From the cell containing the given text, extract its center point as [x, y] coordinate. 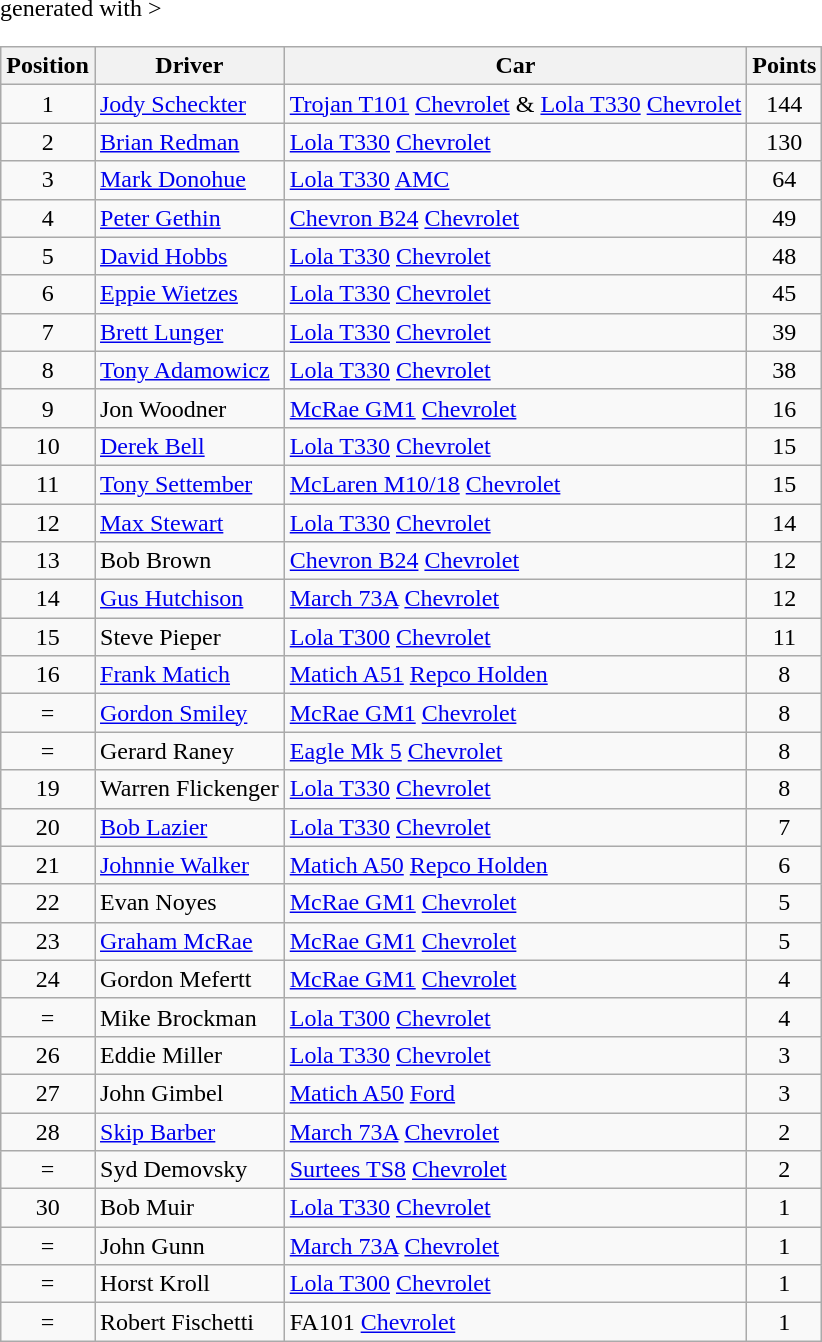
John Gimbel [189, 1093]
Tony Settember [189, 484]
Eppie Wietzes [189, 294]
30 [48, 1208]
Skip Barber [189, 1131]
Gerard Raney [189, 751]
Johnnie Walker [189, 865]
Derek Bell [189, 446]
130 [784, 142]
Driver [189, 66]
Gordon Smiley [189, 713]
45 [784, 294]
Robert Fischetti [189, 1322]
28 [48, 1131]
Graham McRae [189, 941]
48 [784, 256]
22 [48, 903]
Tony Adamowicz [189, 370]
24 [48, 979]
23 [48, 941]
Trojan T101 Chevrolet & Lola T330 Chevrolet [516, 104]
Eddie Miller [189, 1055]
39 [784, 332]
19 [48, 789]
10 [48, 446]
144 [784, 104]
John Gunn [189, 1246]
McLaren M10/18 Chevrolet [516, 484]
Warren Flickenger [189, 789]
21 [48, 865]
Bob Brown [189, 561]
Steve Pieper [189, 637]
9 [48, 408]
Mark Donohue [189, 180]
Mike Brockman [189, 1017]
Bob Lazier [189, 827]
Surtees TS8 Chevrolet [516, 1170]
Eagle Mk 5 Chevrolet [516, 751]
Evan Noyes [189, 903]
Matich A51 Repco Holden [516, 675]
20 [48, 827]
49 [784, 218]
Position [48, 66]
Gordon Mefertt [189, 979]
Matich A50 Ford [516, 1093]
Frank Matich [189, 675]
Jon Woodner [189, 408]
Matich A50 Repco Holden [516, 865]
Max Stewart [189, 523]
Brett Lunger [189, 332]
Car [516, 66]
27 [48, 1093]
Lola T330 AMC [516, 180]
26 [48, 1055]
13 [48, 561]
Peter Gethin [189, 218]
64 [784, 180]
Bob Muir [189, 1208]
Points [784, 66]
FA101 Chevrolet [516, 1322]
Jody Scheckter [189, 104]
Syd Demovsky [189, 1170]
David Hobbs [189, 256]
Gus Hutchison [189, 599]
38 [784, 370]
Horst Kroll [189, 1284]
Brian Redman [189, 142]
